Extract the [x, y] coordinate from the center of the cell holding the provided text.  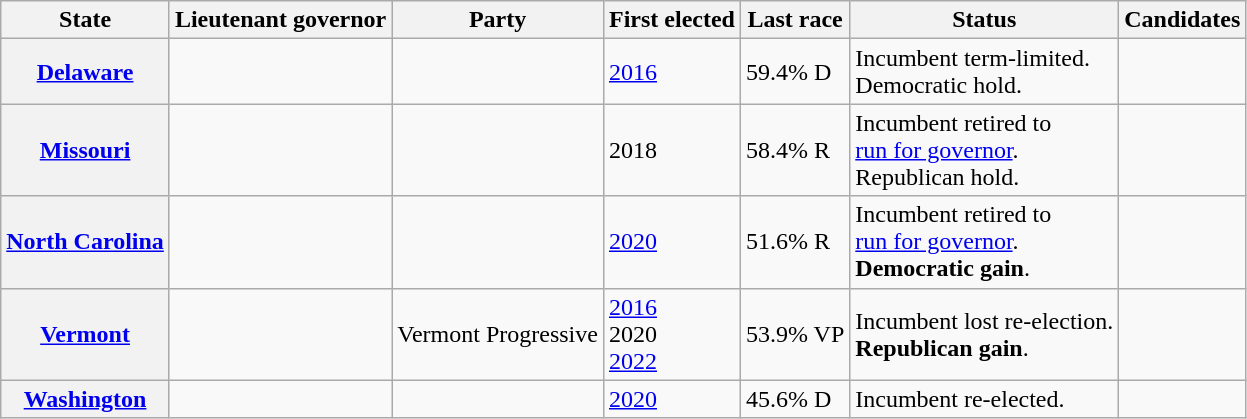
Party [498, 20]
First elected [672, 20]
2016 [672, 72]
45.6% D [794, 399]
Incumbent re-elected. [984, 399]
Incumbent retired torun for governor.Republican hold. [984, 150]
2018 [672, 150]
51.6% R [794, 242]
Washington [86, 399]
58.4% R [794, 150]
Candidates [1182, 20]
Last race [794, 20]
53.9% VP [794, 334]
Incumbent term-limited.Democratic hold. [984, 72]
Incumbent retired torun for governor.Democratic gain. [984, 242]
Lieutenant governor [280, 20]
Status [984, 20]
Vermont [86, 334]
Incumbent lost re-election.Republican gain. [984, 334]
Delaware [86, 72]
State [86, 20]
59.4% D [794, 72]
Vermont Progressive [498, 334]
Missouri [86, 150]
North Carolina [86, 242]
20162020 2022 [672, 334]
